Pinpoint the cell where the given text exists, returning its (x, y) midpoint coordinate. 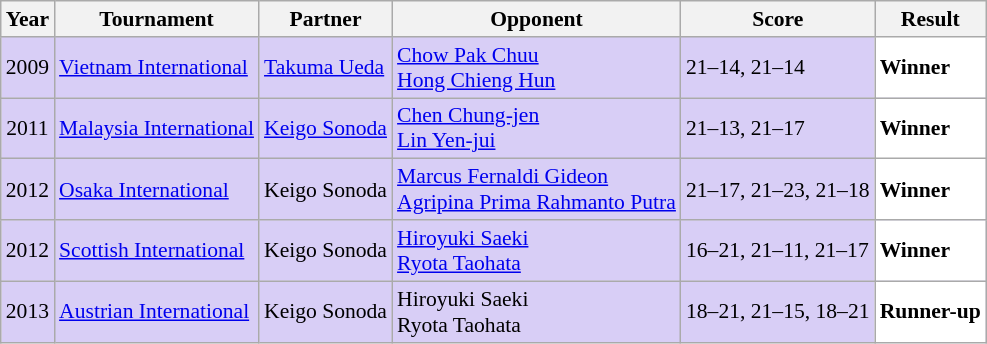
2011 (28, 128)
Score (778, 19)
Result (930, 19)
Osaka International (156, 190)
Takuma Ueda (326, 68)
Austrian International (156, 312)
Malaysia International (156, 128)
Tournament (156, 19)
2009 (28, 68)
Opponent (536, 19)
Vietnam International (156, 68)
Marcus Fernaldi Gideon Agripina Prima Rahmanto Putra (536, 190)
Scottish International (156, 250)
Year (28, 19)
16–21, 21–11, 21–17 (778, 250)
21–13, 21–17 (778, 128)
Chen Chung-jen Lin Yen-jui (536, 128)
Partner (326, 19)
21–14, 21–14 (778, 68)
18–21, 21–15, 18–21 (778, 312)
2013 (28, 312)
Runner-up (930, 312)
21–17, 21–23, 21–18 (778, 190)
Chow Pak Chuu Hong Chieng Hun (536, 68)
